For the text-containing cell, return its midpoint in [x, y] coordinate format. 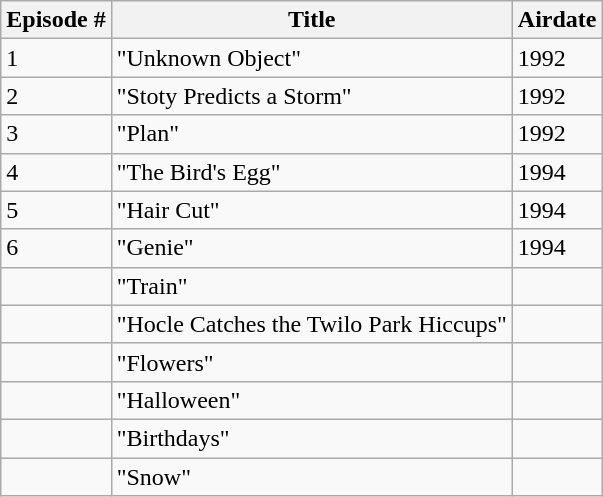
"Stoty Predicts a Storm" [312, 96]
"Train" [312, 286]
1 [56, 58]
"Genie" [312, 248]
Title [312, 20]
"The Bird's Egg" [312, 172]
"Birthdays" [312, 438]
Airdate [557, 20]
4 [56, 172]
"Hair Cut" [312, 210]
"Unknown Object" [312, 58]
Episode # [56, 20]
"Snow" [312, 477]
"Flowers" [312, 362]
"Halloween" [312, 400]
2 [56, 96]
6 [56, 248]
5 [56, 210]
3 [56, 134]
"Plan" [312, 134]
"Hocle Catches the Twilo Park Hiccups" [312, 324]
